Locate the cell with the specified text and output its [x, y] center coordinate. 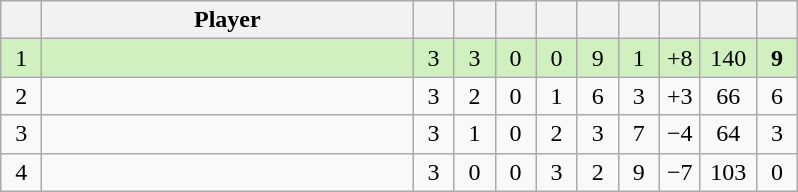
+8 [680, 58]
140 [728, 58]
103 [728, 172]
−4 [680, 134]
4 [22, 172]
−7 [680, 172]
+3 [680, 96]
Player [228, 20]
66 [728, 96]
64 [728, 134]
7 [638, 134]
